From the cell containing the given text, extract its center point as [X, Y] coordinate. 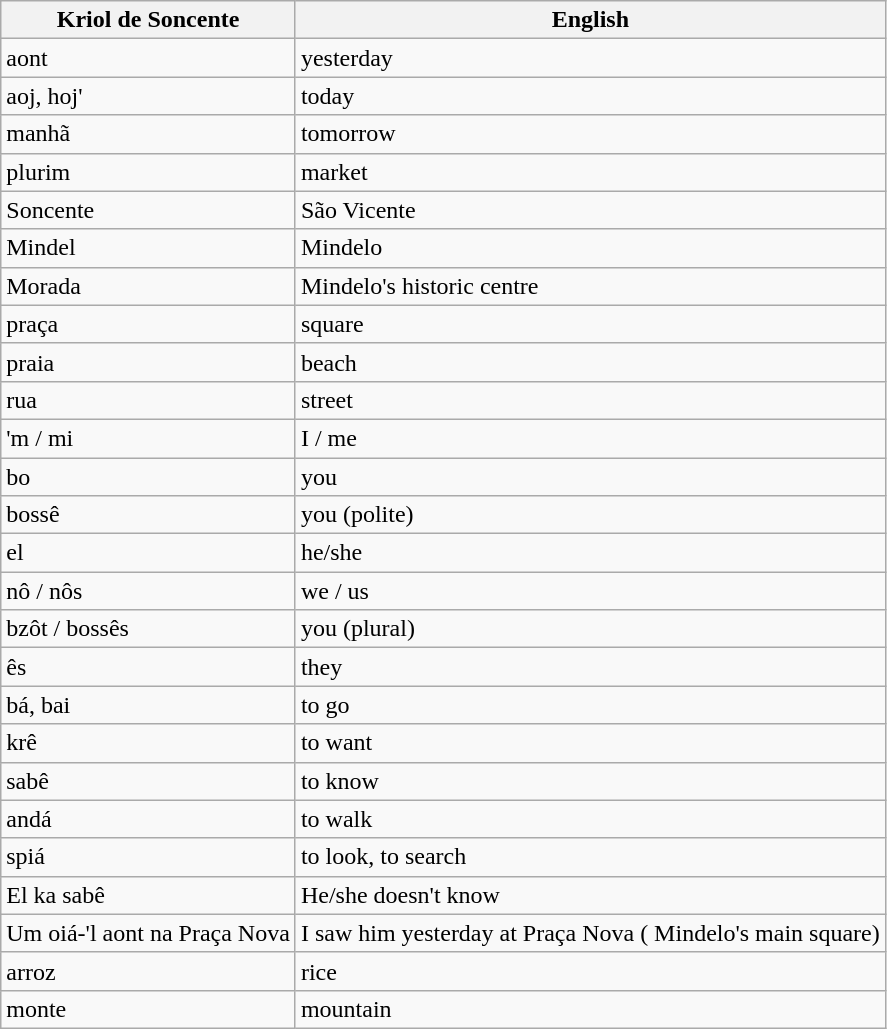
to know [590, 781]
Mindel [148, 248]
sabê [148, 781]
I saw him yesterday at Praça Nova ( Mindelo's main square) [590, 933]
we / us [590, 591]
andá [148, 819]
to want [590, 743]
Kriol de Soncente [148, 20]
Um oiá-'l aont na Praça Nova [148, 933]
Soncente [148, 210]
tomorrow [590, 134]
plurim [148, 172]
street [590, 400]
beach [590, 362]
São Vicente [590, 210]
he/she [590, 553]
praia [148, 362]
rua [148, 400]
spiá [148, 857]
ês [148, 667]
el [148, 553]
bossê [148, 515]
He/she doesn't know [590, 895]
Mindelo's historic centre [590, 286]
to go [590, 705]
today [590, 96]
bzôt / bossês [148, 629]
yesterday [590, 58]
praça [148, 324]
to walk [590, 819]
they [590, 667]
to look, to search [590, 857]
Mindelo [590, 248]
market [590, 172]
bá, bai [148, 705]
aont [148, 58]
rice [590, 971]
arroz [148, 971]
aoj, hoj' [148, 96]
Morada [148, 286]
bo [148, 477]
mountain [590, 1009]
you (polite) [590, 515]
El ka sabê [148, 895]
manhã [148, 134]
you [590, 477]
square [590, 324]
you (plural) [590, 629]
'm / mi [148, 438]
monte [148, 1009]
English [590, 20]
I / me [590, 438]
nô / nôs [148, 591]
krê [148, 743]
